Scan for the cell matching the given text and deliver its [X, Y] coordinate at center. 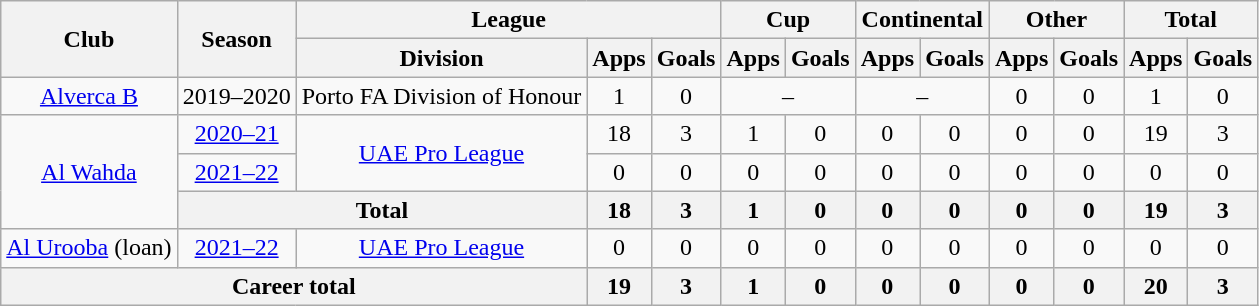
2020–21 [236, 134]
League [508, 20]
Al Wahda [89, 172]
Continental [922, 20]
Alverca B [89, 96]
Club [89, 39]
Al Urooba (loan) [89, 248]
Career total [294, 286]
Division [442, 58]
Cup [788, 20]
Season [236, 39]
20 [1156, 286]
Porto FA Division of Honour [442, 96]
2019–2020 [236, 96]
Other [1056, 20]
